Identify which cell holds the provided text, then report its (X, Y) central coordinate. 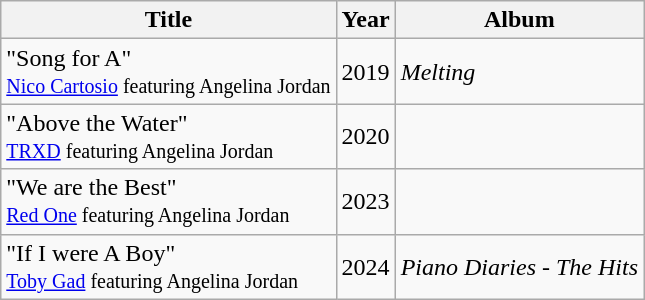
Melting (519, 72)
2024 (366, 266)
2023 (366, 202)
"Above the Water"TRXD featuring Angelina Jordan (168, 136)
"If I were A Boy"Toby Gad featuring Angelina Jordan (168, 266)
Title (168, 20)
Year (366, 20)
Album (519, 20)
2020 (366, 136)
2019 (366, 72)
"Song for A"Nico Cartosio featuring Angelina Jordan (168, 72)
"We are the Best"Red One featuring Angelina Jordan (168, 202)
Piano Diaries - The Hits (519, 266)
